Determine the [x, y] coordinate at the center of the cell enclosing the given text.  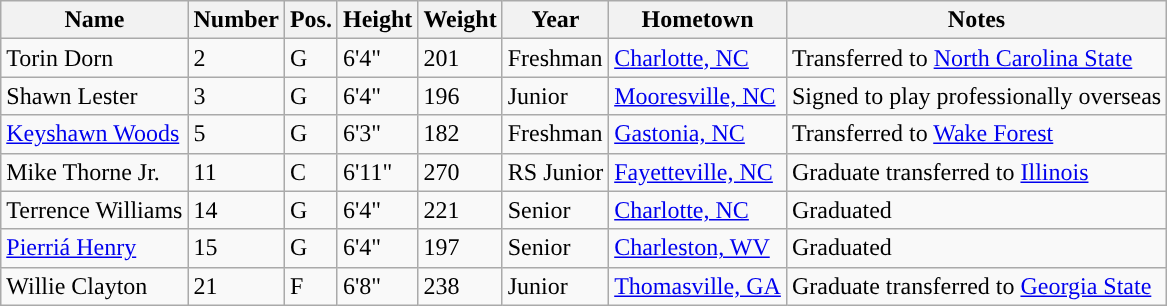
Terrence Williams [94, 210]
182 [460, 134]
196 [460, 96]
Number [236, 20]
Gastonia, NC [698, 134]
Weight [460, 20]
6'3" [377, 134]
2 [236, 58]
Signed to play professionally overseas [976, 96]
Shawn Lester [94, 96]
201 [460, 58]
Name [94, 20]
F [310, 286]
14 [236, 210]
Mike Thorne Jr. [94, 172]
6'8" [377, 286]
5 [236, 134]
Transferred to North Carolina State [976, 58]
197 [460, 248]
Graduate transferred to Georgia State [976, 286]
Fayetteville, NC [698, 172]
Year [555, 20]
Torin Dorn [94, 58]
Notes [976, 20]
Thomasville, GA [698, 286]
Transferred to Wake Forest [976, 134]
C [310, 172]
11 [236, 172]
Pierriá Henry [94, 248]
Mooresville, NC [698, 96]
21 [236, 286]
Charleston, WV [698, 248]
Hometown [698, 20]
238 [460, 286]
221 [460, 210]
Willie Clayton [94, 286]
Graduate transferred to Illinois [976, 172]
6'11" [377, 172]
3 [236, 96]
Height [377, 20]
Keyshawn Woods [94, 134]
15 [236, 248]
Pos. [310, 20]
270 [460, 172]
RS Junior [555, 172]
